Detect which cell encompasses the target text, then output its [X, Y] center coordinate. 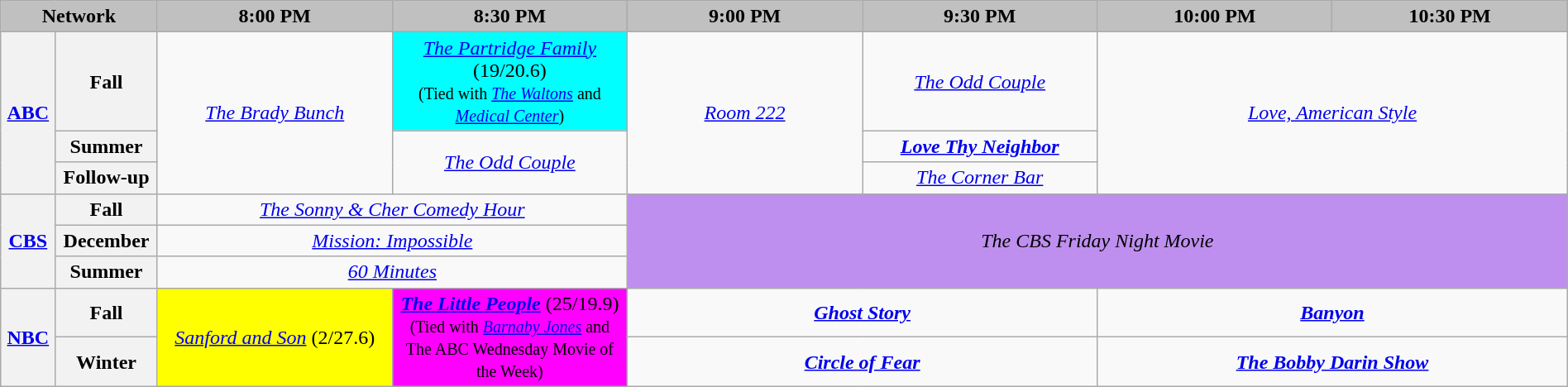
Network [79, 17]
10:30 PM [1450, 17]
The Partridge Family (19/20.6)(Tied with The Waltons and Medical Center) [509, 81]
Winter [106, 362]
The Bobby Darin Show [1332, 362]
December [106, 241]
8:30 PM [509, 17]
Follow-up [106, 178]
The Little People (25/19.9)(Tied with Barnaby Jones and The ABC Wednesday Movie of the Week) [509, 337]
10:00 PM [1215, 17]
NBC [28, 337]
The Brady Bunch [275, 112]
60 Minutes [392, 272]
Mission: Impossible [392, 241]
Room 222 [744, 112]
CBS [28, 241]
9:30 PM [980, 17]
Ghost Story [862, 313]
Sanford and Son (2/27.6) [275, 337]
Love, American Style [1332, 112]
8:00 PM [275, 17]
The CBS Friday Night Movie [1097, 241]
The Corner Bar [980, 178]
9:00 PM [744, 17]
Love Thy Neighbor [980, 146]
The Sonny & Cher Comedy Hour [392, 209]
Banyon [1332, 313]
Circle of Fear [862, 362]
ABC [28, 112]
